Scan for the cell matching the given text and deliver its (x, y) coordinate at center. 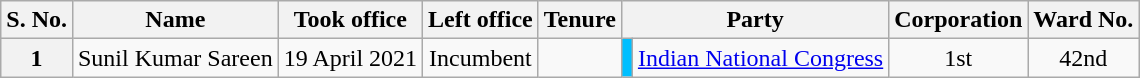
Took office (350, 20)
Corporation (958, 20)
Left office (481, 20)
19 April 2021 (350, 58)
S. No. (37, 20)
Sunil Kumar Sareen (175, 58)
Tenure (580, 20)
Party (754, 20)
1st (958, 58)
Name (175, 20)
Ward No. (1084, 20)
1 (37, 58)
Incumbent (481, 58)
42nd (1084, 58)
Indian National Congress (760, 58)
